Return the [x, y] coordinate for the center point of the cell that contains the specified text.  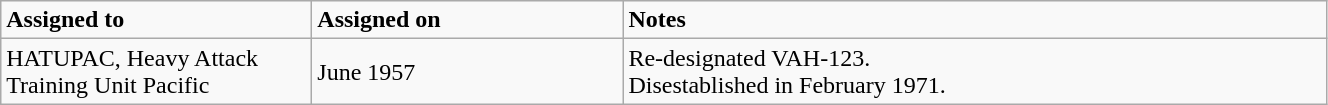
Re-designated VAH-123.Disestablished in February 1971. [975, 72]
June 1957 [468, 72]
Assigned on [468, 20]
Assigned to [156, 20]
HATUPAC, Heavy Attack Training Unit Pacific [156, 72]
Notes [975, 20]
